Identify which cell holds the provided text, then report its (X, Y) central coordinate. 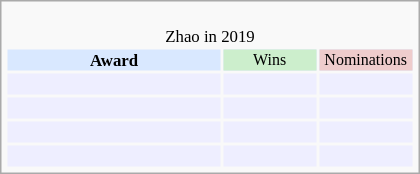
Wins (270, 60)
Zhao in 2019 (210, 28)
Nominations (366, 60)
Award (114, 60)
